From the cell containing the given text, extract its center point as (X, Y) coordinate. 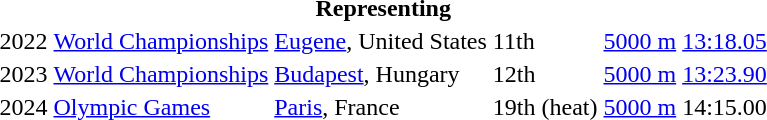
Budapest, Hungary (381, 74)
11th (545, 41)
Eugene, United States (381, 41)
12th (545, 74)
